Search for the cell housing the specified text and yield its [X, Y] center coordinate. 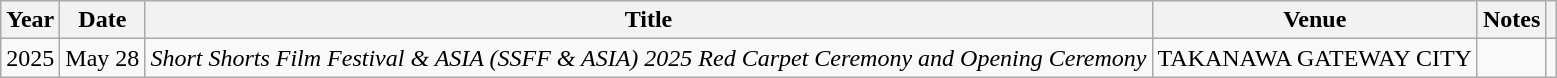
Year [30, 20]
Title [648, 20]
May 28 [102, 58]
TAKANAWA GATEWAY CITY [1314, 58]
Date [102, 20]
2025 [30, 58]
Venue [1314, 20]
Notes [1511, 20]
Short Shorts Film Festival & ASIA (SSFF & ASIA) 2025 Red Carpet Ceremony and Opening Ceremony [648, 58]
